Return (x, y) of the center of cell containing provided text 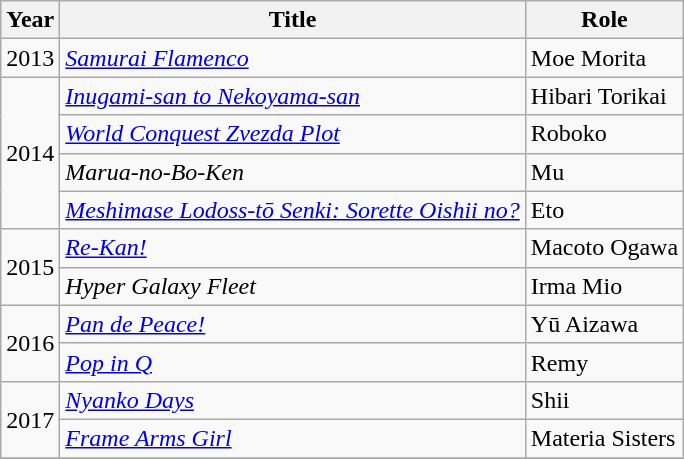
2013 (30, 58)
Eto (604, 210)
Pop in Q (292, 362)
Shii (604, 400)
Samurai Flamenco (292, 58)
Re-Kan! (292, 248)
Materia Sisters (604, 438)
Hyper Galaxy Fleet (292, 286)
Meshimase Lodoss-tō Senki: Sorette Oishii no? (292, 210)
World Conquest Zvezda Plot (292, 134)
Remy (604, 362)
Year (30, 20)
Marua-no-Bo-Ken (292, 172)
2016 (30, 343)
Pan de Peace! (292, 324)
Mu (604, 172)
Roboko (604, 134)
Moe Morita (604, 58)
2015 (30, 267)
Title (292, 20)
Frame Arms Girl (292, 438)
Nyanko Days (292, 400)
Irma Mio (604, 286)
Inugami-san to Nekoyama-san (292, 96)
2014 (30, 153)
Hibari Torikai (604, 96)
Role (604, 20)
2017 (30, 419)
Yū Aizawa (604, 324)
Macoto Ogawa (604, 248)
